For the text-containing cell, return its midpoint in [x, y] coordinate format. 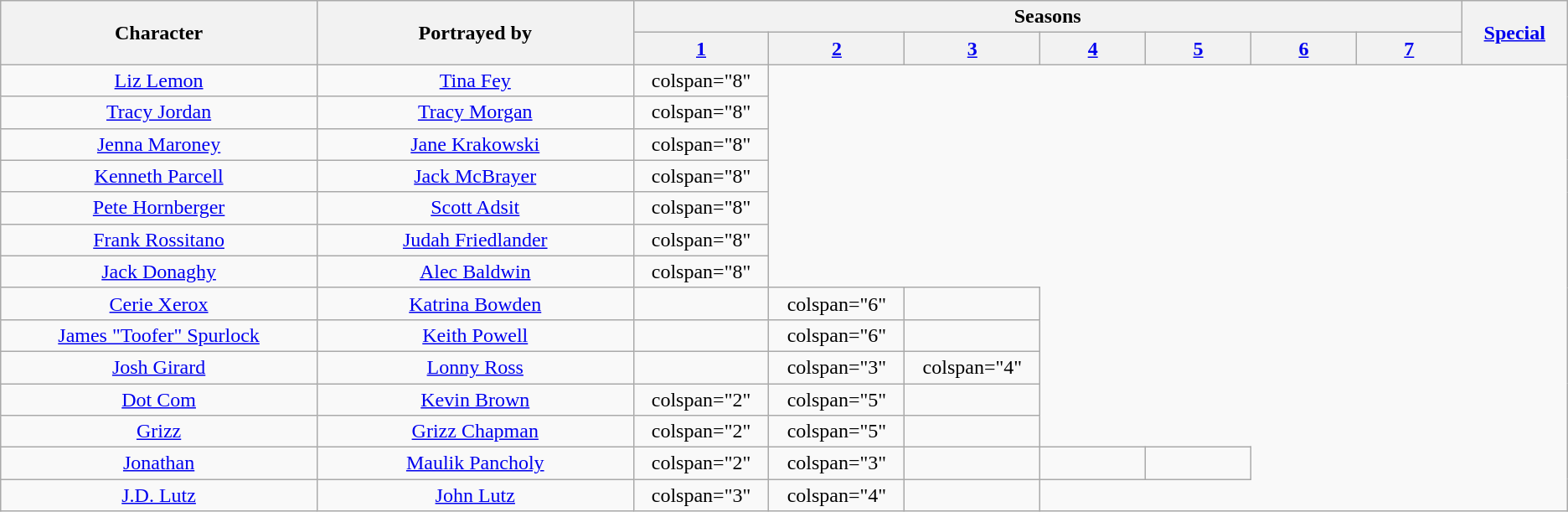
4 [1093, 49]
Liz Lemon [159, 80]
Maulik Pancholy [475, 463]
3 [972, 49]
Josh Girard [159, 367]
Kevin Brown [475, 400]
John Lutz [475, 495]
7 [1409, 49]
2 [837, 49]
1 [701, 49]
5 [1199, 49]
Seasons [1047, 17]
Keith Powell [475, 335]
James "Toofer" Spurlock [159, 335]
Scott Adsit [475, 208]
Tracy Morgan [475, 112]
Pete Hornberger [159, 208]
Jack McBrayer [475, 176]
Lonny Ross [475, 367]
Grizz Chapman [475, 432]
Character [159, 33]
J.D. Lutz [159, 495]
6 [1304, 49]
Grizz [159, 432]
Tina Fey [475, 80]
Jack Donaghy [159, 272]
Frank Rossitano [159, 240]
Katrina Bowden [475, 303]
Portrayed by [475, 33]
Jonathan [159, 463]
Dot Com [159, 400]
Judah Friedlander [475, 240]
Kenneth Parcell [159, 176]
Alec Baldwin [475, 272]
Tracy Jordan [159, 112]
Special [1514, 33]
Jane Krakowski [475, 144]
Jenna Maroney [159, 144]
Cerie Xerox [159, 303]
